Detect which cell encompasses the target text, then output its (X, Y) center coordinate. 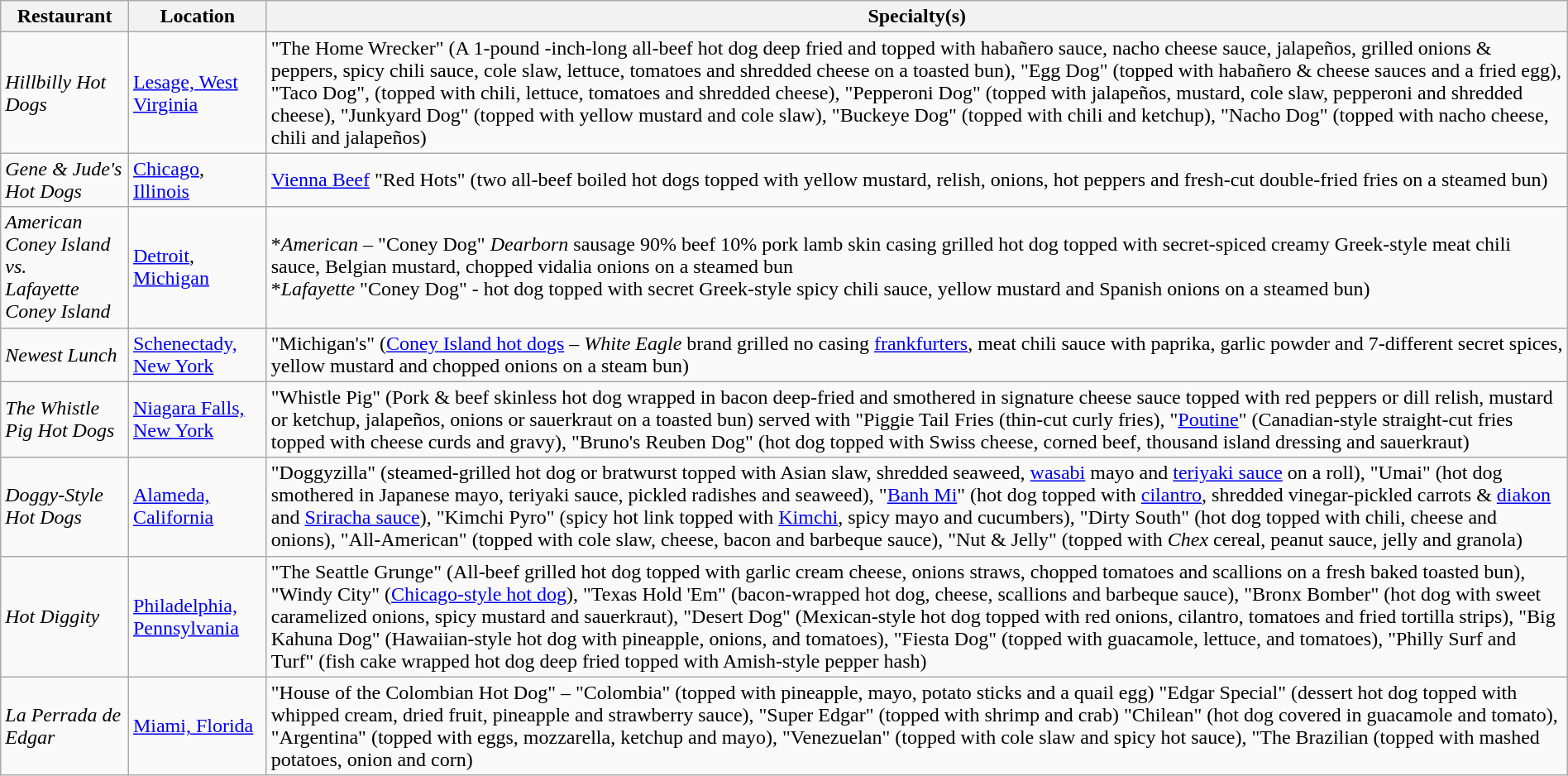
Specialty(s) (916, 17)
Doggy-Style Hot Dogs (65, 506)
American Coney Islandvs.Lafayette Coney Island (65, 267)
Schenectady, New York (197, 354)
Lesage, West Virginia (197, 93)
La Perrada de Edgar (65, 726)
Niagara Falls, New York (197, 419)
Hillbilly Hot Dogs (65, 93)
Detroit, Michigan (197, 267)
Philadelphia, Pennsylvania (197, 616)
Newest Lunch (65, 354)
Alameda, California (197, 506)
The Whistle Pig Hot Dogs (65, 419)
Miami, Florida (197, 726)
Restaurant (65, 17)
Hot Diggity (65, 616)
Gene & Jude's Hot Dogs (65, 180)
Chicago, Illinois (197, 180)
Location (197, 17)
